Provide the (x, y) coordinate of the cell's center where the given text is located.  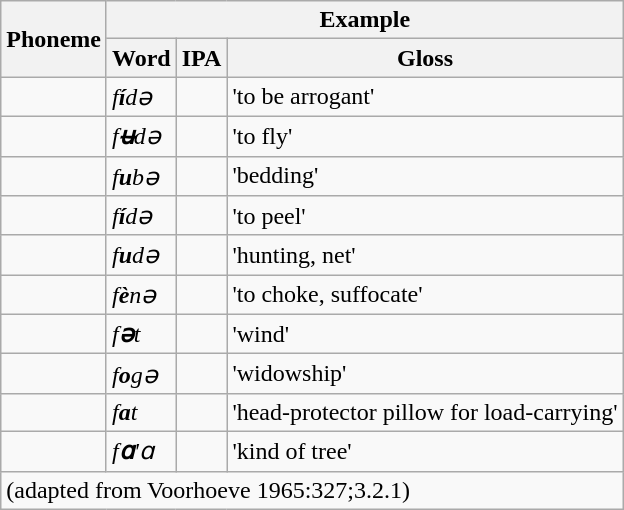
fènə (141, 295)
'kind of tree' (425, 451)
Word (141, 58)
'widowship' (425, 374)
fət (141, 334)
Gloss (425, 58)
'to peel' (425, 216)
'bedding' (425, 176)
'to fly' (425, 136)
'wind' (425, 334)
fubə (141, 176)
fudə (141, 255)
fat (141, 412)
fɑ'ɑ (141, 451)
(adapted from Voorhoeve 1965:327;3.2.1) (312, 490)
fʉdə (141, 136)
IPA (202, 58)
'head-protector pillow for load-carrying' (425, 412)
Example (364, 20)
'hunting, net' (425, 255)
'to choke, suffocate' (425, 295)
'to be arrogant' (425, 97)
fogə (141, 374)
Phoneme (54, 39)
